From the cell containing the given text, extract its center point as [X, Y] coordinate. 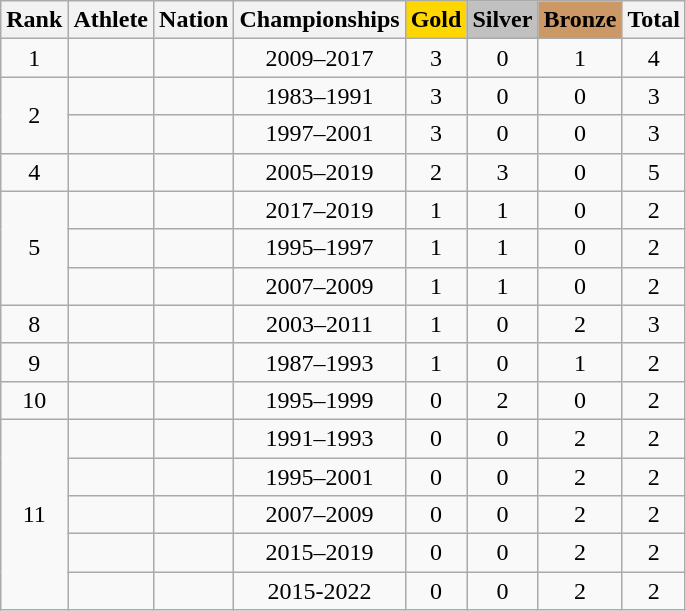
2017–2019 [320, 210]
1995–1997 [320, 248]
2005–2019 [320, 172]
2015-2022 [320, 591]
1997–2001 [320, 134]
1995–1999 [320, 400]
Bronze [580, 20]
11 [34, 514]
2015–2019 [320, 553]
Championships [320, 20]
9 [34, 362]
Total [654, 20]
1991–1993 [320, 438]
Silver [502, 20]
Nation [194, 20]
Athlete [111, 20]
1995–2001 [320, 477]
Rank [34, 20]
1987–1993 [320, 362]
2009–2017 [320, 58]
1983–1991 [320, 96]
10 [34, 400]
2003–2011 [320, 324]
Gold [436, 20]
8 [34, 324]
